Output the (x, y) coordinate of the center of the cell containing the given text.  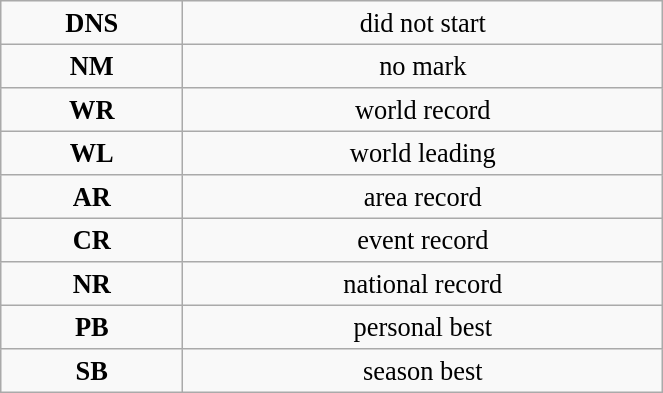
NM (92, 66)
world record (423, 109)
world leading (423, 153)
CR (92, 240)
season best (423, 371)
DNS (92, 22)
did not start (423, 22)
no mark (423, 66)
personal best (423, 327)
PB (92, 327)
area record (423, 197)
WL (92, 153)
AR (92, 197)
event record (423, 240)
WR (92, 109)
national record (423, 284)
NR (92, 284)
SB (92, 371)
